Find where the given text appears and provide that cell's center as (X, Y) coordinate. 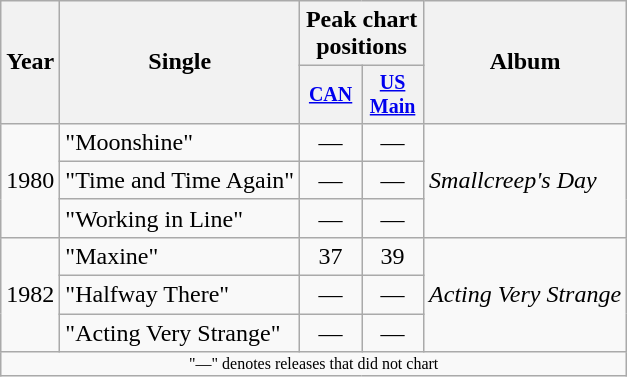
Acting Very Strange (526, 294)
"Maxine" (180, 256)
39 (393, 256)
"Moonshine" (180, 142)
Album (526, 62)
"Halfway There" (180, 295)
"Working in Line" (180, 218)
CAN (331, 94)
1982 (30, 294)
37 (331, 256)
Year (30, 62)
US Main (393, 94)
Peak chart positions (362, 34)
"—" denotes releases that did not chart (314, 364)
Smallcreep's Day (526, 180)
"Time and Time Again" (180, 180)
1980 (30, 180)
"Acting Very Strange" (180, 333)
Single (180, 62)
